Scan for the cell matching the given text and deliver its (x, y) coordinate at center. 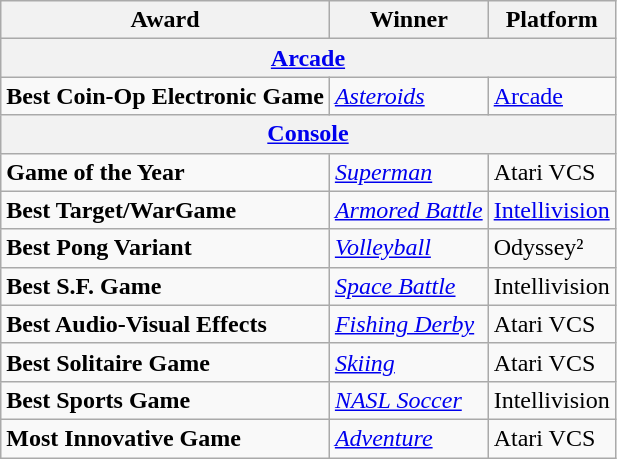
Best S.F. Game (166, 286)
Skiing (408, 362)
Adventure (408, 438)
Best Sports Game (166, 400)
Platform (552, 20)
Superman (408, 172)
Console (308, 134)
Space Battle (408, 286)
Most Innovative Game (166, 438)
NASL Soccer (408, 400)
Best Audio-Visual Effects (166, 324)
Volleyball (408, 248)
Best Pong Variant (166, 248)
Armored Battle (408, 210)
Fishing Derby (408, 324)
Winner (408, 20)
Best Target/WarGame (166, 210)
Odyssey² (552, 248)
Best Solitaire Game (166, 362)
Game of the Year (166, 172)
Award (166, 20)
Asteroids (408, 96)
Best Coin-Op Electronic Game (166, 96)
